Detect which cell encompasses the target text, then output its (x, y) center coordinate. 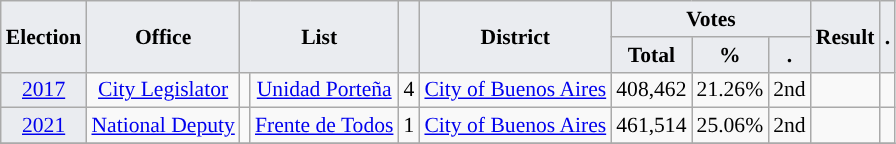
City Legislator (162, 90)
1 (408, 126)
% (730, 55)
4 (408, 90)
Result (846, 36)
National Deputy (162, 126)
Unidad Porteña (324, 90)
2017 (44, 90)
25.06% (730, 126)
408,462 (651, 90)
461,514 (651, 126)
Office (162, 36)
Votes (711, 19)
21.26% (730, 90)
Frente de Todos (324, 126)
2021 (44, 126)
Election (44, 36)
District (515, 36)
List (320, 36)
Total (651, 55)
